Identify which cell holds the provided text, then report its (X, Y) central coordinate. 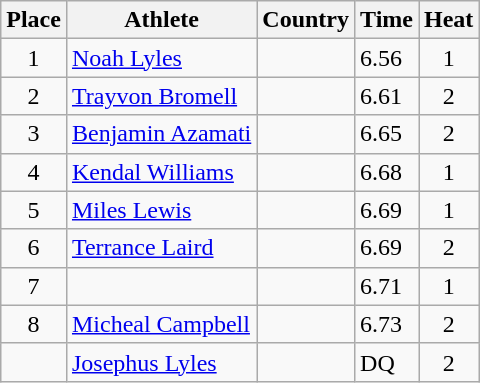
8 (34, 324)
6.71 (387, 286)
6.56 (387, 58)
6.68 (387, 172)
Benjamin Azamati (161, 134)
Noah Lyles (161, 58)
Time (387, 20)
Terrance Laird (161, 248)
Miles Lewis (161, 210)
5 (34, 210)
6.65 (387, 134)
Country (306, 20)
Heat (448, 20)
DQ (387, 362)
Micheal Campbell (161, 324)
Place (34, 20)
Trayvon Bromell (161, 96)
3 (34, 134)
Josephus Lyles (161, 362)
6.61 (387, 96)
4 (34, 172)
Athlete (161, 20)
Kendal Williams (161, 172)
6 (34, 248)
7 (34, 286)
6.73 (387, 324)
